Return the [x, y] coordinate for the center point of the cell that contains the specified text.  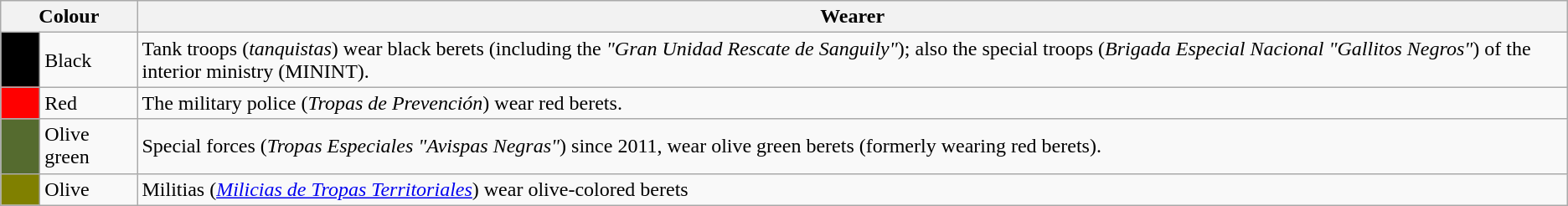
Wearer [853, 17]
Olive green [89, 146]
Special forces (Tropas Especiales "Avispas Negras") since 2011, wear olive green berets (formerly wearing red berets). [853, 146]
Olive [89, 189]
Colour [69, 17]
Militias (Milicias de Tropas Territoriales) wear olive-colored berets [853, 189]
The military police (Tropas de Prevención) wear red berets. [853, 103]
Black [89, 60]
Red [89, 103]
